Return (X, Y) of the center of cell containing provided text 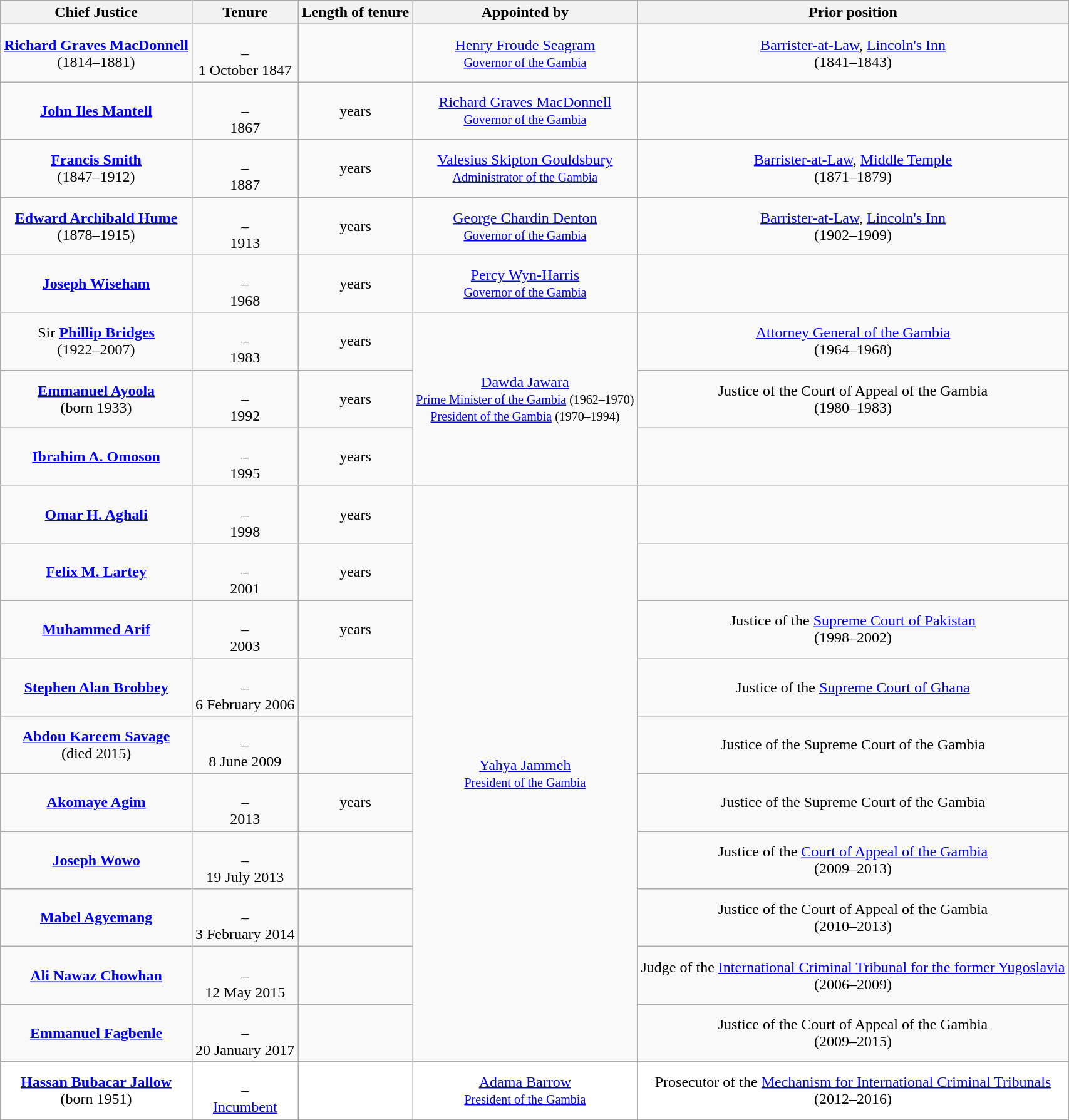
–8 June 2009 (245, 745)
Chief Justice (96, 13)
Prior position (853, 13)
Joseph Wowo (96, 860)
Stephen Alan Brobbey (96, 687)
Tenure (245, 13)
–19 July 2013 (245, 860)
Prosecutor of the Mechanism for International Criminal Tribunals(2012–2016) (853, 1091)
Barrister-at-Law, Middle Temple(1871–1879) (853, 168)
–20 January 2017 (245, 1033)
Richard Graves MacDonnell(1814–1881) (96, 53)
Sir Phillip Bridges(1922–2007) (96, 341)
–1867 (245, 111)
Justice of the Supreme Court of Ghana (853, 687)
Edward Archibald Hume(1878–1915) (96, 226)
Justice of the Court of Appeal of the Gambia(2010–2013) (853, 918)
Emmanuel Ayoola(born 1933) (96, 399)
Ibrahim A. Omoson (96, 456)
Joseph Wiseham (96, 284)
Justice of the Supreme Court of Pakistan(1998–2002) (853, 629)
–Incumbent (245, 1091)
Felix M. Lartey (96, 572)
Justice of the Court of Appeal of the Gambia(1980–1983) (853, 399)
Justice of the Court of Appeal of the Gambia(2009–2015) (853, 1033)
Barrister-at-Law, Lincoln's Inn(1902–1909) (853, 226)
Ali Nawaz Chowhan (96, 975)
Omar H. Aghali (96, 514)
Barrister-at-Law, Lincoln's Inn(1841–1843) (853, 53)
Richard Graves MacDonnellGovernor of the Gambia (525, 111)
Henry Froude SeagramGovernor of the Gambia (525, 53)
Akomaye Agim (96, 803)
Abdou Kareem Savage(died 2015) (96, 745)
Percy Wyn-HarrisGovernor of the Gambia (525, 284)
Justice of the Court of Appeal of the Gambia(2009–2013) (853, 860)
Francis Smith(1847–1912) (96, 168)
Attorney General of the Gambia(1964–1968) (853, 341)
–2013 (245, 803)
–1913 (245, 226)
Dawda JawaraPrime Minister of the Gambia (1962–1970)President of the Gambia (1970–1994) (525, 399)
Adama BarrowPresident of the Gambia (525, 1091)
George Chardin DentonGovernor of the Gambia (525, 226)
–1983 (245, 341)
Mabel Agyemang (96, 918)
–1887 (245, 168)
–1998 (245, 514)
–1992 (245, 399)
Appointed by (525, 13)
Muhammed Arif (96, 629)
Emmanuel Fagbenle (96, 1033)
Yahya JammehPresident of the Gambia (525, 774)
–2003 (245, 629)
–1 October 1847 (245, 53)
Hassan Bubacar Jallow(born 1951) (96, 1091)
–3 February 2014 (245, 918)
–12 May 2015 (245, 975)
Judge of the International Criminal Tribunal for the former Yugoslavia(2006–2009) (853, 975)
John Iles Mantell (96, 111)
–1995 (245, 456)
Length of tenure (356, 13)
–2001 (245, 572)
Valesius Skipton GouldsburyAdministrator of the Gambia (525, 168)
–1968 (245, 284)
–6 February 2006 (245, 687)
